Detect which cell encompasses the target text, then output its [X, Y] center coordinate. 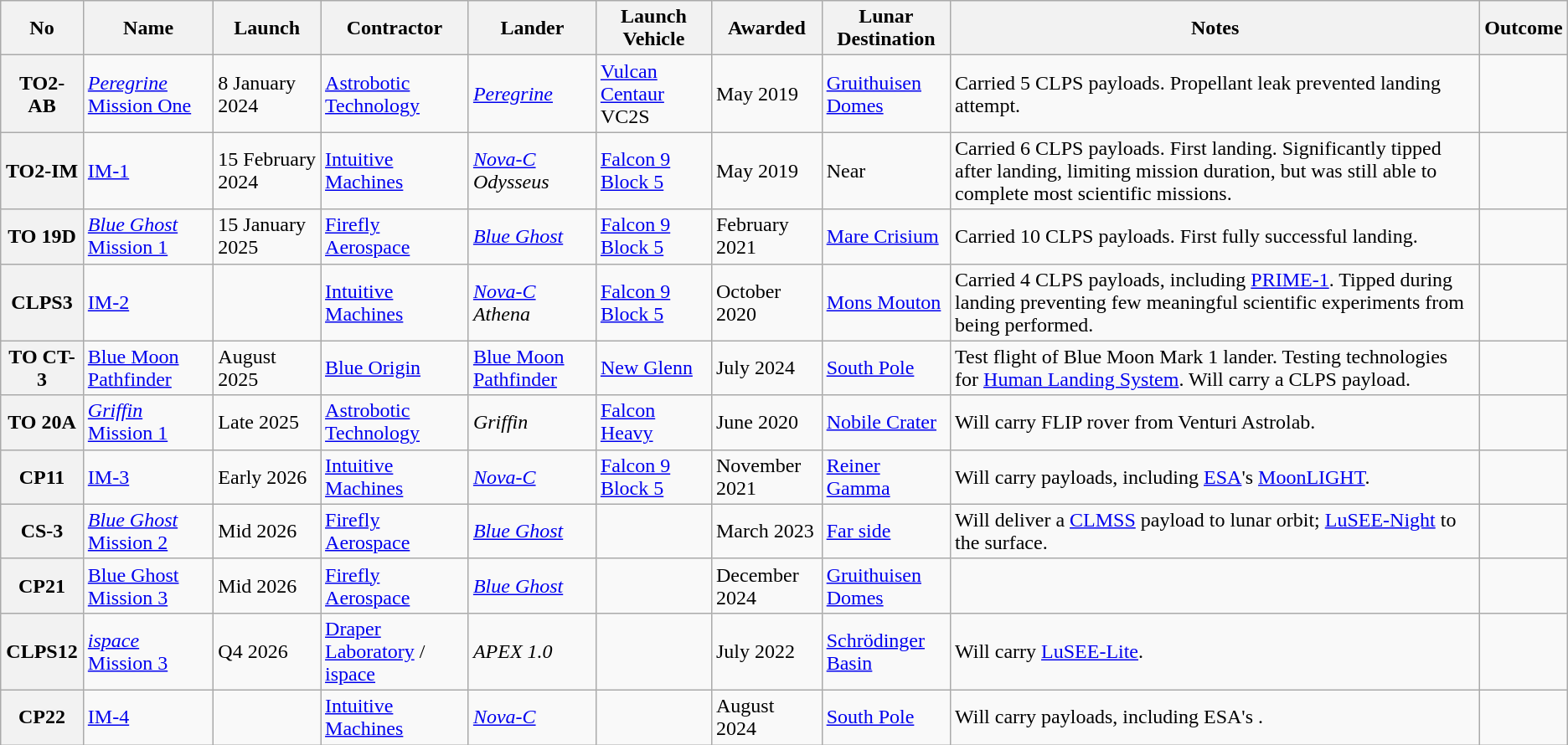
February 2021 [766, 236]
Notes [1215, 28]
Griffin Mission 1 [148, 422]
IM-2 [148, 302]
August 2024 [766, 717]
Nova-C Athena [532, 302]
15 February 2024 [267, 171]
Blue Ghost Mission 3 [148, 586]
November 2021 [766, 477]
TO 20A [42, 422]
Falcon Heavy [653, 422]
Carried 10 CLPS payloads. First fully successful landing. [1215, 236]
Will carry payloads, including ESA's MoonLIGHT. [1215, 477]
July 2024 [766, 368]
IM-3 [148, 477]
15 January 2025 [267, 236]
Nova-C Odysseus [532, 171]
Reiner Gamma [886, 477]
Mare Crisium [886, 236]
Lander [532, 28]
New Glenn [653, 368]
CP21 [42, 586]
Carried 4 CLPS payloads, including PRIME-1. Tipped during landing preventing few meaningful scientific experiments from being performed. [1215, 302]
ispace Mission 3 [148, 651]
Launch [267, 28]
Awarded [766, 28]
October 2020 [766, 302]
IM-4 [148, 717]
Blue Origin [395, 368]
August 2025 [267, 368]
CP11 [42, 477]
Blue Ghost Mission 1 [148, 236]
Late 2025 [267, 422]
Draper Laboratory / ispace [395, 651]
TO2-AB [42, 94]
Contractor [395, 28]
Schrödinger Basin [886, 651]
Will carry FLIP rover from Venturi Astrolab. [1215, 422]
Mons Mouton [886, 302]
Will deliver a CLMSS payload to lunar orbit; LuSEE-Night to the surface. [1215, 531]
Launch Vehicle [653, 28]
IM-1 [148, 171]
Blue Ghost Mission 2 [148, 531]
Griffin [532, 422]
Vulcan Centaur VC2S [653, 94]
Test flight of Blue Moon Mark 1 lander. Testing technologies for Human Landing System. Will carry a CLPS payload. [1215, 368]
Will carry LuSEE-Lite. [1215, 651]
No [42, 28]
Name [148, 28]
TO CT-3 [42, 368]
March 2023 [766, 531]
July 2022 [766, 651]
December 2024 [766, 586]
TO2-IM [42, 171]
Peregrine Mission One [148, 94]
Carried 5 CLPS payloads. Propellant leak prevented landing attempt. [1215, 94]
TO 19D [42, 236]
CLPS3 [42, 302]
Peregrine [532, 94]
Nobile Crater [886, 422]
8 January 2024 [267, 94]
CS-3 [42, 531]
CLPS12 [42, 651]
June 2020 [766, 422]
Q4 2026 [267, 651]
APEX 1.0 [532, 651]
LunarDestination [886, 28]
Will carry payloads, including ESA's . [1215, 717]
Early 2026 [267, 477]
CP22 [42, 717]
Outcome [1524, 28]
Far side [886, 531]
Near [886, 171]
